For the text-containing cell, return its midpoint in [X, Y] coordinate format. 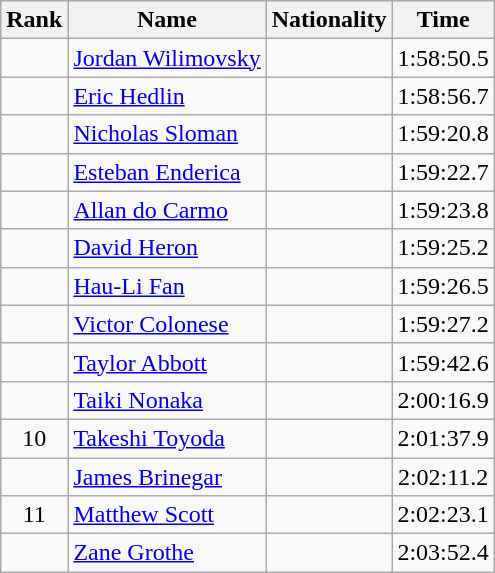
1:58:50.5 [443, 58]
Taiki Nonaka [167, 400]
Matthew Scott [167, 515]
Zane Grothe [167, 553]
Taylor Abbott [167, 362]
1:59:26.5 [443, 286]
2:02:23.1 [443, 515]
1:59:42.6 [443, 362]
James Brinegar [167, 477]
Hau-Li Fan [167, 286]
2:03:52.4 [443, 553]
2:01:37.9 [443, 438]
Victor Colonese [167, 324]
1:58:56.7 [443, 96]
Takeshi Toyoda [167, 438]
David Heron [167, 248]
1:59:27.2 [443, 324]
1:59:25.2 [443, 248]
Eric Hedlin [167, 96]
Jordan Wilimovsky [167, 58]
1:59:20.8 [443, 134]
Esteban Enderica [167, 172]
Rank [34, 20]
1:59:23.8 [443, 210]
2:02:11.2 [443, 477]
Nationality [329, 20]
10 [34, 438]
2:00:16.9 [443, 400]
Name [167, 20]
Time [443, 20]
Nicholas Sloman [167, 134]
11 [34, 515]
1:59:22.7 [443, 172]
Allan do Carmo [167, 210]
